Extract the (x, y) coordinate from the center of the cell holding the provided text.  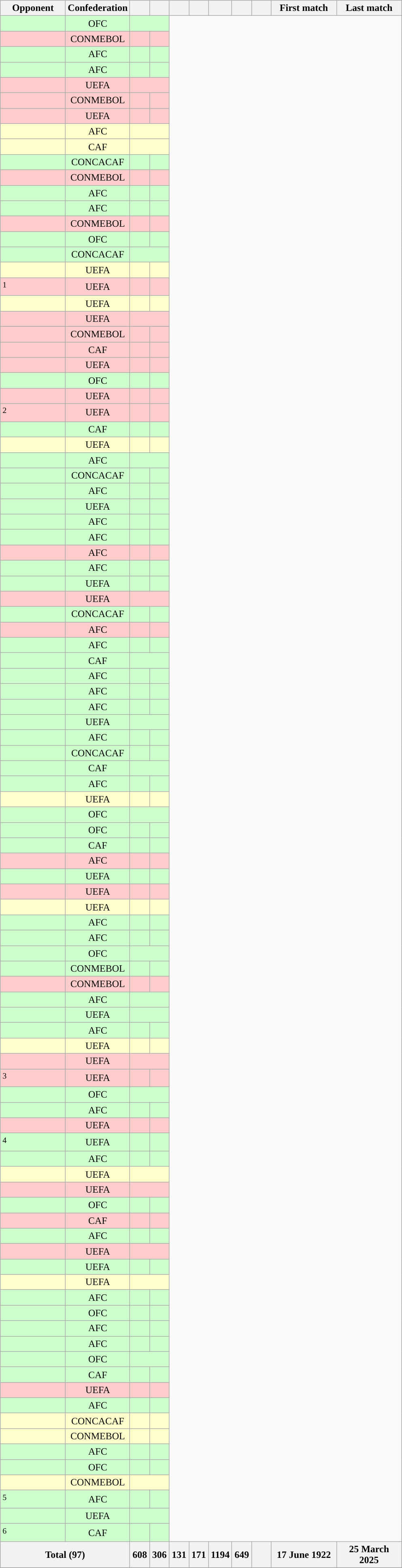
171 (199, 1555)
17 June 1922 (304, 1555)
25 March 2025 (369, 1555)
Last match (369, 8)
131 (179, 1555)
2 (33, 413)
Confederation (98, 8)
First match (304, 8)
3 (33, 1078)
1194 (220, 1555)
649 (242, 1555)
306 (160, 1555)
Total (97) (65, 1555)
608 (140, 1555)
5 (33, 1500)
6 (33, 1533)
Opponent (33, 8)
1 (33, 287)
4 (33, 1142)
